Identify which cell holds the provided text, then report its [X, Y] central coordinate. 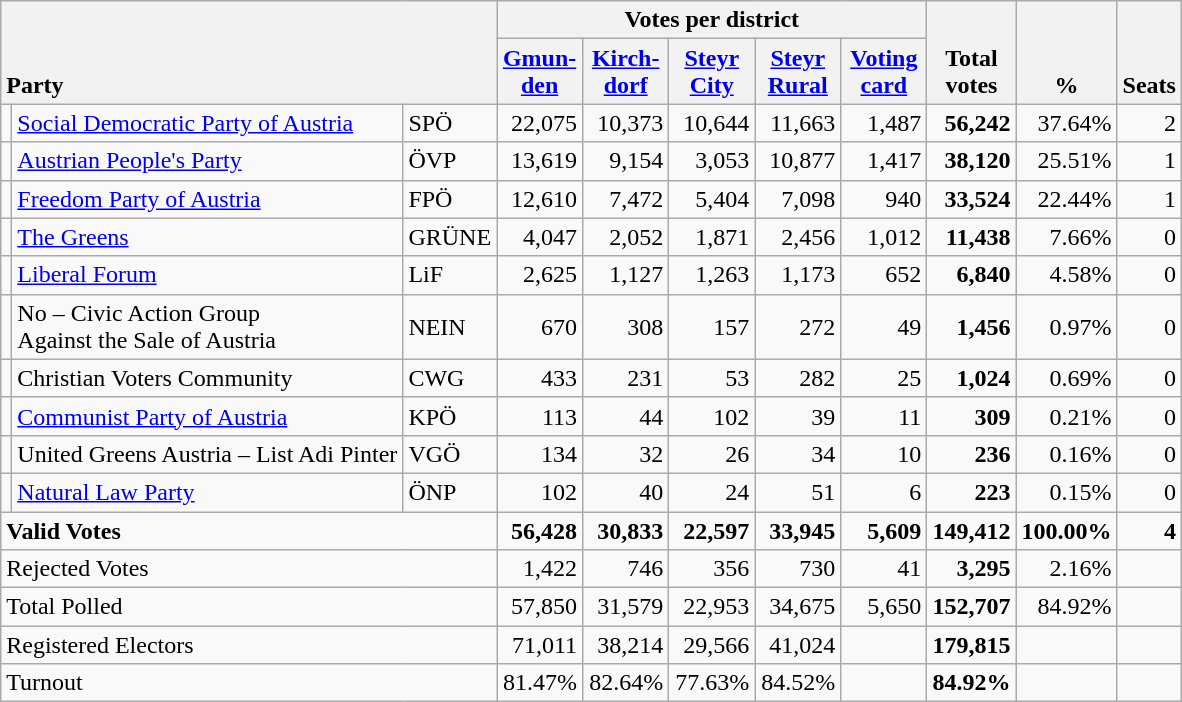
31,579 [626, 607]
4.58% [1066, 275]
Austrian People's Party [208, 161]
38,214 [626, 645]
1,263 [712, 275]
11,438 [972, 237]
149,412 [972, 531]
SPÖ [450, 123]
11 [884, 416]
1,024 [972, 378]
Christian Voters Community [208, 378]
The Greens [208, 237]
3,295 [972, 569]
152,707 [972, 607]
% [1066, 52]
77.63% [712, 683]
1,422 [540, 569]
134 [540, 454]
1,417 [884, 161]
4 [1149, 531]
1,127 [626, 275]
Rejected Votes [249, 569]
VGÖ [450, 454]
30,833 [626, 531]
Valid Votes [249, 531]
49 [884, 326]
38,120 [972, 161]
25 [884, 378]
670 [540, 326]
308 [626, 326]
1,012 [884, 237]
7,098 [798, 199]
Registered Electors [249, 645]
No – Civic Action GroupAgainst the Sale of Austria [208, 326]
Total Polled [249, 607]
22,597 [712, 531]
730 [798, 569]
100.00% [1066, 531]
FPÖ [450, 199]
40 [626, 492]
56,242 [972, 123]
33,945 [798, 531]
29,566 [712, 645]
Social Democratic Party of Austria [208, 123]
2,456 [798, 237]
ÖNP [450, 492]
57,850 [540, 607]
2 [1149, 123]
22,075 [540, 123]
Liberal Forum [208, 275]
1,173 [798, 275]
KPÖ [450, 416]
Votes per district [712, 20]
33,524 [972, 199]
Natural Law Party [208, 492]
0.16% [1066, 454]
272 [798, 326]
71,011 [540, 645]
Turnout [249, 683]
Communist Party of Austria [208, 416]
433 [540, 378]
6 [884, 492]
84.52% [798, 683]
13,619 [540, 161]
ÖVP [450, 161]
11,663 [798, 123]
37.64% [1066, 123]
10,373 [626, 123]
56,428 [540, 531]
41 [884, 569]
CWG [450, 378]
0.21% [1066, 416]
309 [972, 416]
44 [626, 416]
2,625 [540, 275]
0.69% [1066, 378]
Kirch-dorf [626, 72]
282 [798, 378]
Seats [1149, 52]
25.51% [1066, 161]
0.97% [1066, 326]
746 [626, 569]
3,053 [712, 161]
41,024 [798, 645]
356 [712, 569]
26 [712, 454]
1,487 [884, 123]
Votingcard [884, 72]
Gmun-den [540, 72]
SteyrCity [712, 72]
81.47% [540, 683]
34,675 [798, 607]
236 [972, 454]
0.15% [1066, 492]
1,456 [972, 326]
GRÜNE [450, 237]
24 [712, 492]
10 [884, 454]
179,815 [972, 645]
39 [798, 416]
82.64% [626, 683]
United Greens Austria – List Adi Pinter [208, 454]
4,047 [540, 237]
LiF [450, 275]
652 [884, 275]
2,052 [626, 237]
32 [626, 454]
113 [540, 416]
12,610 [540, 199]
1,871 [712, 237]
Freedom Party of Austria [208, 199]
7.66% [1066, 237]
231 [626, 378]
34 [798, 454]
NEIN [450, 326]
5,404 [712, 199]
51 [798, 492]
53 [712, 378]
157 [712, 326]
SteyrRural [798, 72]
Party [249, 52]
10,877 [798, 161]
223 [972, 492]
Totalvotes [972, 52]
9,154 [626, 161]
940 [884, 199]
7,472 [626, 199]
5,609 [884, 531]
22,953 [712, 607]
22.44% [1066, 199]
10,644 [712, 123]
5,650 [884, 607]
6,840 [972, 275]
2.16% [1066, 569]
